Locate the cell with the specified text and output its (X, Y) center coordinate. 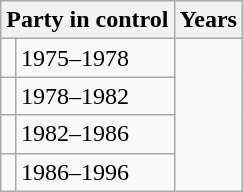
1986–1996 (94, 172)
1978–1982 (94, 96)
Years (208, 20)
1982–1986 (94, 134)
Party in control (88, 20)
1975–1978 (94, 58)
